Detect which cell encompasses the target text, then output its (X, Y) center coordinate. 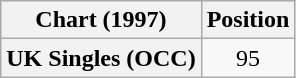
95 (248, 58)
UK Singles (OCC) (101, 58)
Chart (1997) (101, 20)
Position (248, 20)
